Identify which cell holds the provided text, then report its [x, y] central coordinate. 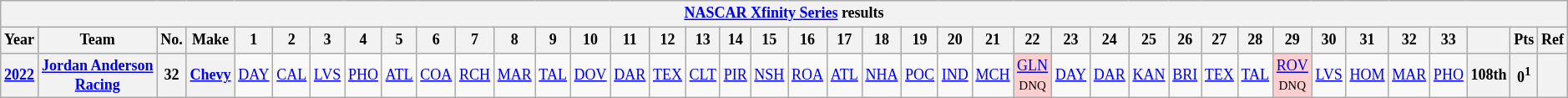
Ref [1553, 40]
26 [1186, 40]
Year [20, 40]
01 [1525, 75]
Chevy [210, 75]
13 [703, 40]
MCH [993, 75]
Pts [1525, 40]
30 [1329, 40]
18 [882, 40]
22 [1033, 40]
2022 [20, 75]
5 [399, 40]
Team [97, 40]
3 [327, 40]
4 [364, 40]
COA [436, 75]
POC [920, 75]
8 [514, 40]
21 [993, 40]
GLNDNQ [1033, 75]
24 [1109, 40]
19 [920, 40]
CAL [292, 75]
2 [292, 40]
25 [1149, 40]
RCH [475, 75]
IND [955, 75]
NASCAR Xfinity Series results [784, 13]
Make [210, 40]
1 [254, 40]
NSH [770, 75]
108th [1489, 75]
No. [172, 40]
BRI [1186, 75]
DOV [590, 75]
CLT [703, 75]
PIR [735, 75]
29 [1292, 40]
NHA [882, 75]
HOM [1368, 75]
23 [1070, 40]
9 [553, 40]
31 [1368, 40]
28 [1255, 40]
16 [808, 40]
KAN [1149, 75]
17 [844, 40]
6 [436, 40]
33 [1449, 40]
27 [1220, 40]
20 [955, 40]
ROA [808, 75]
15 [770, 40]
12 [668, 40]
14 [735, 40]
10 [590, 40]
7 [475, 40]
11 [630, 40]
Jordan Anderson Racing [97, 75]
ROVDNQ [1292, 75]
